Pinpoint the cell where the given text exists, returning its (X, Y) midpoint coordinate. 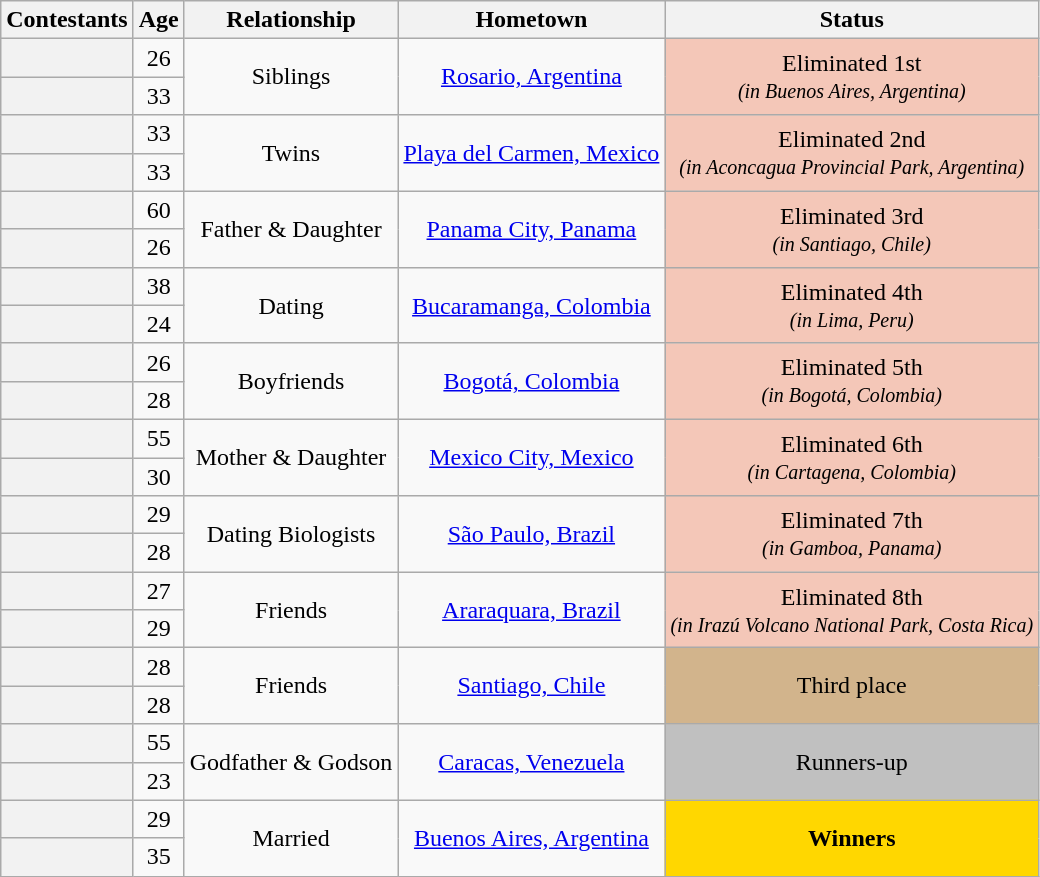
Bucaramanga, Colombia (532, 305)
Age (158, 20)
Playa del Carmen, Mexico (532, 153)
Siblings (291, 77)
60 (158, 210)
Third place (852, 686)
Hometown (532, 20)
Twins (291, 153)
38 (158, 286)
Eliminated 7th(in Gamboa, Panama) (852, 534)
Eliminated 3rd(in Santiago, Chile) (852, 229)
Santiago, Chile (532, 686)
27 (158, 591)
30 (158, 477)
Boyfriends (291, 381)
35 (158, 857)
Eliminated 5th(in Bogotá, Colombia) (852, 381)
Dating Biologists (291, 534)
Dating (291, 305)
Rosario, Argentina (532, 77)
Mother & Daughter (291, 457)
São Paulo, Brazil (532, 534)
Eliminated 6th(in Cartagena, Colombia) (852, 457)
Winners (852, 838)
Araraquara, Brazil (532, 610)
Runners-up (852, 762)
Eliminated 2nd(in Aconcagua Provincial Park, Argentina) (852, 153)
Eliminated 8th(in Irazú Volcano National Park, Costa Rica) (852, 610)
Bogotá, Colombia (532, 381)
Relationship (291, 20)
Contestants (67, 20)
Eliminated 1st(in Buenos Aires, Argentina) (852, 77)
Godfather & Godson (291, 762)
Father & Daughter (291, 229)
Married (291, 838)
Eliminated 4th(in Lima, Peru) (852, 305)
Panama City, Panama (532, 229)
Mexico City, Mexico (532, 457)
Status (852, 20)
24 (158, 324)
Buenos Aires, Argentina (532, 838)
23 (158, 781)
Caracas, Venezuela (532, 762)
